Determine the (x, y) coordinate at the center of the cell enclosing the given text.  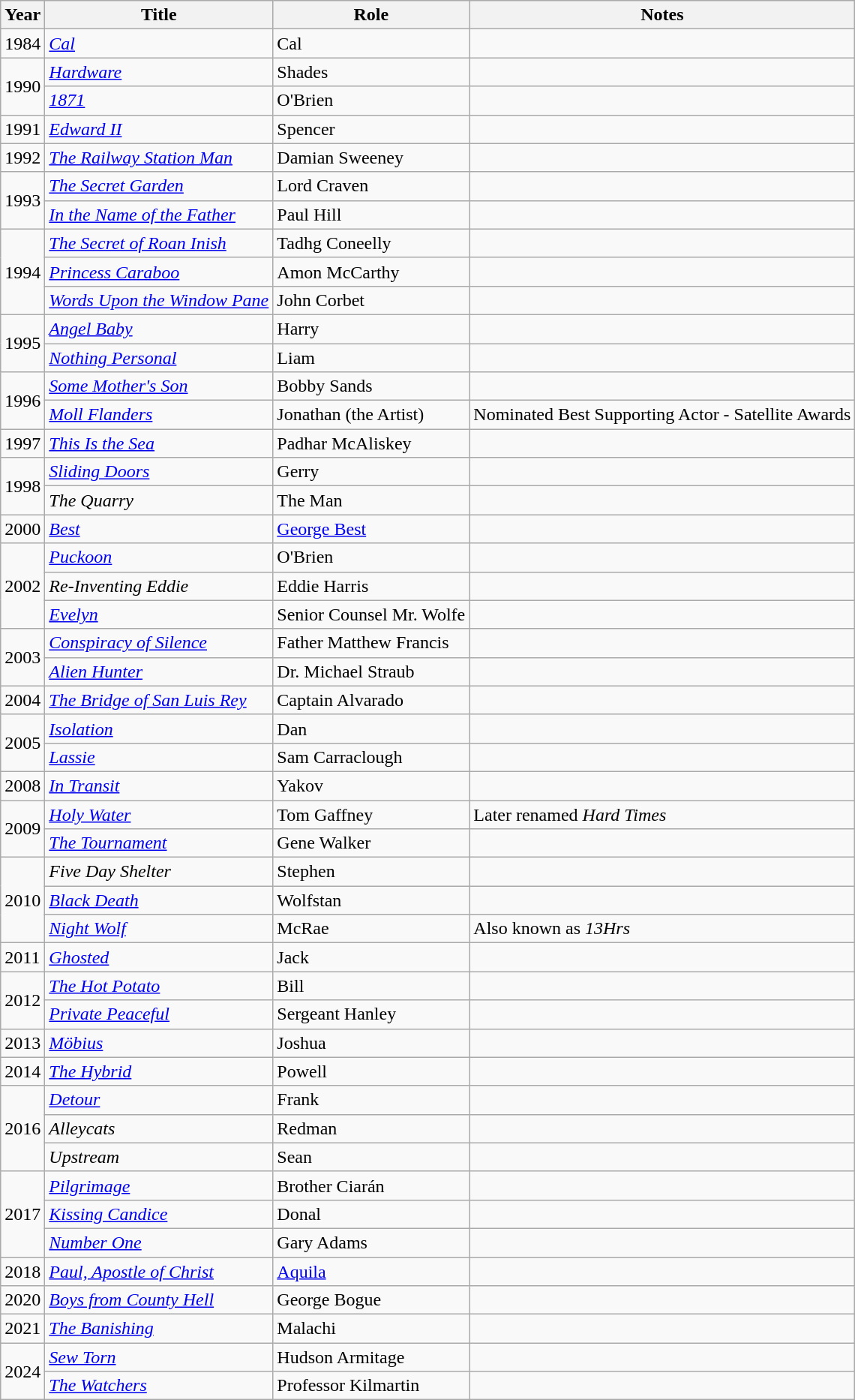
Paul Hill (371, 215)
Princess Caraboo (159, 272)
2005 (22, 743)
Alien Hunter (159, 671)
Wolfstan (371, 900)
The Watchers (159, 1386)
2004 (22, 700)
Angel Baby (159, 329)
Möbius (159, 1043)
This Is the Sea (159, 443)
Malachi (371, 1329)
Tadhg Coneelly (371, 243)
Padhar McAliskey (371, 443)
Black Death (159, 900)
Best (159, 529)
Donal (371, 1214)
Isolation (159, 729)
Lord Craven (371, 186)
2020 (22, 1300)
2000 (22, 529)
Hudson Armitage (371, 1357)
Shades (371, 72)
Re-Inventing Eddie (159, 586)
The Railway Station Man (159, 158)
Amon McCarthy (371, 272)
Alleycats (159, 1128)
Holy Water (159, 814)
In Transit (159, 786)
2003 (22, 657)
The Bridge of San Luis Rey (159, 700)
Evelyn (159, 614)
Role (371, 15)
Ghosted (159, 957)
1994 (22, 272)
Brother Ciarán (371, 1185)
George Bogue (371, 1300)
2002 (22, 586)
Gary Adams (371, 1242)
2016 (22, 1128)
Conspiracy of Silence (159, 643)
Stephen (371, 872)
McRae (371, 929)
2017 (22, 1214)
Spencer (371, 129)
Upstream (159, 1157)
1871 (159, 101)
2013 (22, 1043)
2012 (22, 1000)
Professor Kilmartin (371, 1386)
Kissing Candice (159, 1214)
1995 (22, 343)
Puckoon (159, 557)
Jack (371, 957)
Tom Gaffney (371, 814)
Gerry (371, 472)
Captain Alvarado (371, 700)
Nominated Best Supporting Actor - Satellite Awards (662, 415)
Sliding Doors (159, 472)
Detour (159, 1100)
1997 (22, 443)
Dan (371, 729)
The Banishing (159, 1329)
Senior Counsel Mr. Wolfe (371, 614)
Father Matthew Francis (371, 643)
Number One (159, 1242)
Edward II (159, 129)
Words Upon the Window Pane (159, 300)
1991 (22, 129)
Lassie (159, 757)
Sam Carraclough (371, 757)
1998 (22, 486)
The Secret Garden (159, 186)
1992 (22, 158)
Aquila (371, 1272)
Harry (371, 329)
Bobby Sands (371, 386)
1990 (22, 86)
2011 (22, 957)
The Hot Potato (159, 986)
Paul, Apostle of Christ (159, 1272)
Gene Walker (371, 843)
Private Peaceful (159, 1014)
Pilgrimage (159, 1185)
The Man (371, 500)
2009 (22, 828)
2021 (22, 1329)
Sew Torn (159, 1357)
Title (159, 15)
1996 (22, 401)
2024 (22, 1371)
2018 (22, 1272)
Powell (371, 1071)
Hardware (159, 72)
Damian Sweeney (371, 158)
2010 (22, 900)
The Hybrid (159, 1071)
Yakov (371, 786)
Some Mother's Son (159, 386)
The Quarry (159, 500)
George Best (371, 529)
Joshua (371, 1043)
2014 (22, 1071)
1984 (22, 44)
Night Wolf (159, 929)
Also known as 13Hrs (662, 929)
Sergeant Hanley (371, 1014)
Later renamed Hard Times (662, 814)
Dr. Michael Straub (371, 671)
Redman (371, 1128)
Nothing Personal (159, 358)
2008 (22, 786)
In the Name of the Father (159, 215)
Boys from County Hell (159, 1300)
Moll Flanders (159, 415)
John Corbet (371, 300)
Liam (371, 358)
Year (22, 15)
The Secret of Roan Inish (159, 243)
The Tournament (159, 843)
1993 (22, 200)
Bill (371, 986)
Jonathan (the Artist) (371, 415)
Five Day Shelter (159, 872)
Eddie Harris (371, 586)
Notes (662, 15)
Frank (371, 1100)
Sean (371, 1157)
